Extract the [X, Y] coordinate from the center of the cell holding the provided text.  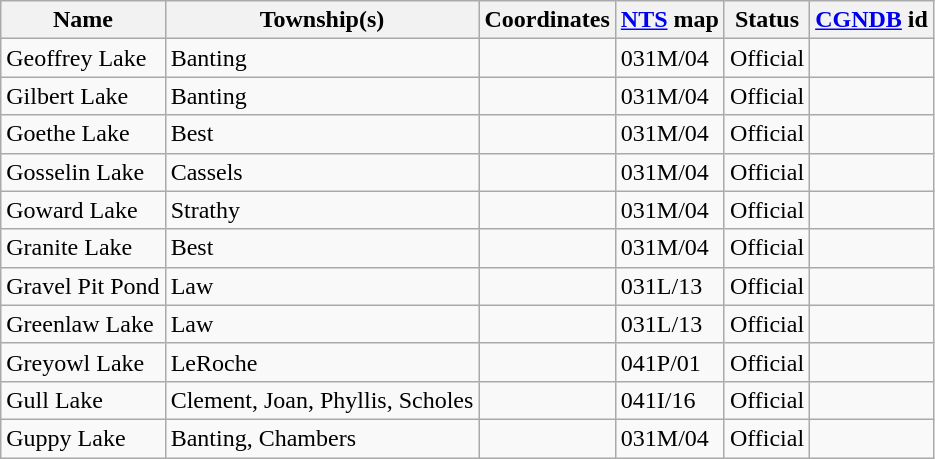
Status [766, 20]
041I/16 [670, 400]
CGNDB id [872, 20]
Goward Lake [83, 210]
041P/01 [670, 362]
Gull Lake [83, 400]
Guppy Lake [83, 438]
Coordinates [547, 20]
Township(s) [322, 20]
Clement, Joan, Phyllis, Scholes [322, 400]
LeRoche [322, 362]
Banting, Chambers [322, 438]
Gravel Pit Pond [83, 286]
NTS map [670, 20]
Greenlaw Lake [83, 324]
Gosselin Lake [83, 172]
Geoffrey Lake [83, 58]
Strathy [322, 210]
Granite Lake [83, 248]
Cassels [322, 172]
Name [83, 20]
Gilbert Lake [83, 96]
Greyowl Lake [83, 362]
Goethe Lake [83, 134]
